From the cell containing the given text, extract its center point as (x, y) coordinate. 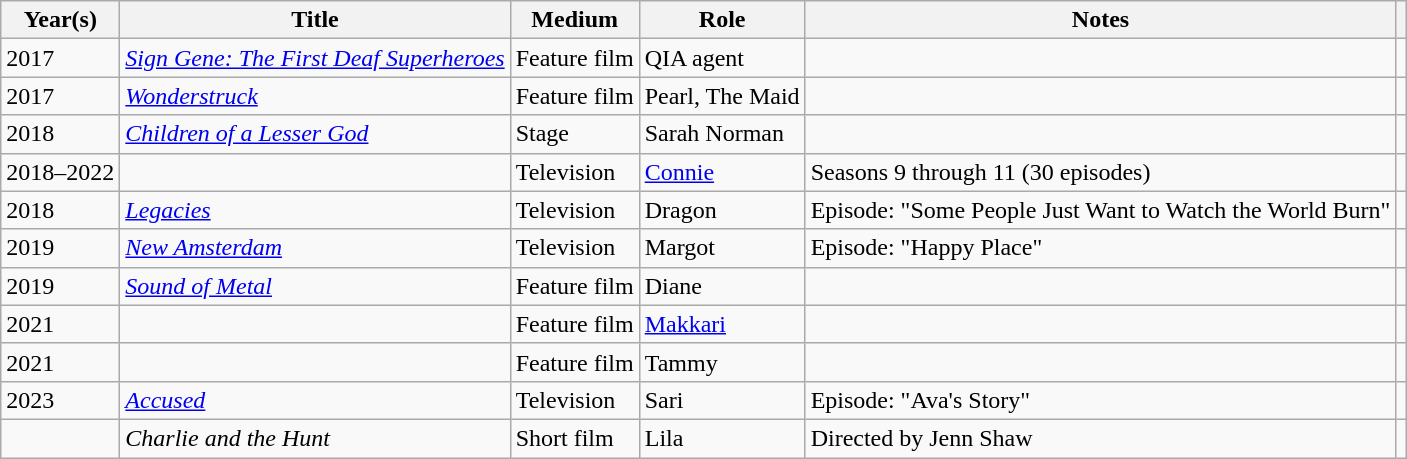
Short film (574, 438)
QIA agent (722, 58)
Episode: "Some People Just Want to Watch the World Burn" (1100, 210)
Title (315, 20)
Accused (315, 400)
Sound of Metal (315, 286)
Children of a Lesser God (315, 134)
Notes (1100, 20)
Year(s) (60, 20)
Charlie and the Hunt (315, 438)
2023 (60, 400)
Margot (722, 248)
New Amsterdam (315, 248)
Sari (722, 400)
Seasons 9 through 11 (30 episodes) (1100, 172)
Directed by Jenn Shaw (1100, 438)
Tammy (722, 362)
Lila (722, 438)
Episode: "Ava's Story" (1100, 400)
Episode: "Happy Place" (1100, 248)
Makkari (722, 324)
Sarah Norman (722, 134)
Dragon (722, 210)
Stage (574, 134)
Diane (722, 286)
Role (722, 20)
Pearl, The Maid (722, 96)
Wonderstruck (315, 96)
2018–2022 (60, 172)
Sign Gene: The First Deaf Superheroes (315, 58)
Medium (574, 20)
Legacies (315, 210)
Connie (722, 172)
